Provide the [X, Y] coordinate of the cell's center where the given text is located.  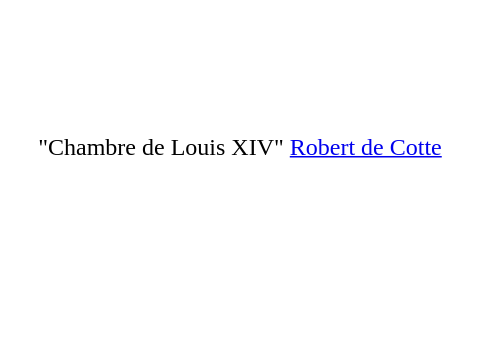
"Chambre de Louis XIV" Robert de Cotte [240, 232]
